Locate the cell with the specified text and output its [X, Y] center coordinate. 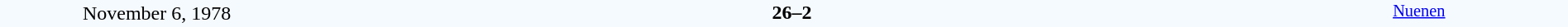
Nuenen [1419, 13]
November 6, 1978 [157, 13]
26–2 [791, 12]
